From the cell containing the given text, extract its center point as [X, Y] coordinate. 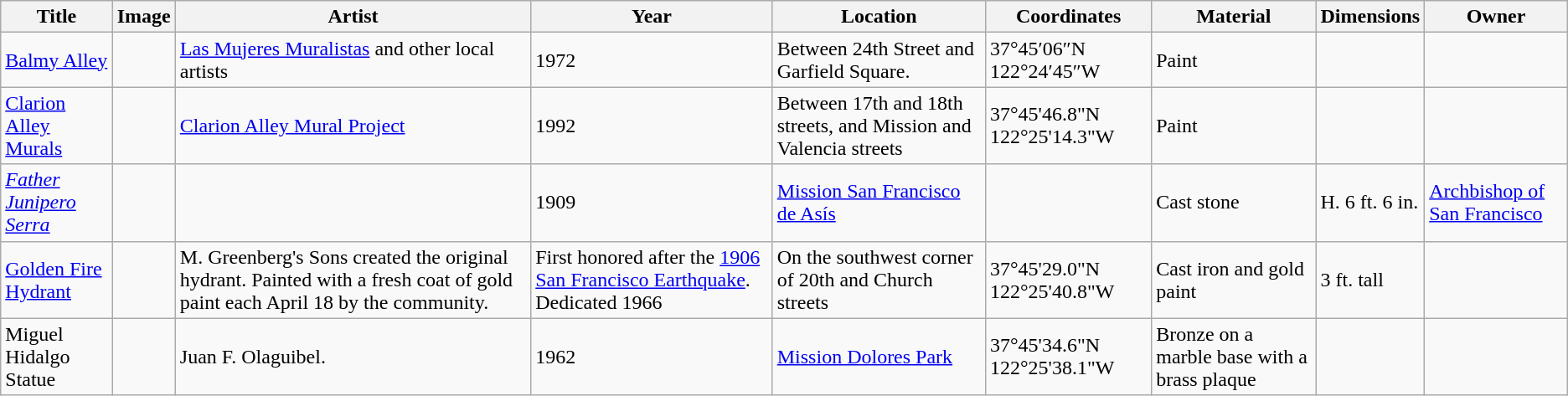
Location [879, 17]
37°45'46.8"N 122°25'14.3"W [1068, 126]
37°45'29.0"N 122°25'40.8"W [1068, 280]
Artist [353, 17]
1909 [652, 203]
37°45′06″N 122°24′45″W [1068, 60]
Clarion Alley Murals [57, 126]
On the southwest corner of 20th and Church streets [879, 280]
Owner [1496, 17]
1992 [652, 126]
H. 6 ft. 6 in. [1370, 203]
Material [1234, 17]
3 ft. tall [1370, 280]
Between 17th and 18th streets, and Mission and Valencia streets [879, 126]
M. Greenberg's Sons created the original hydrant. Painted with a fresh coat of gold paint each April 18 by the community. [353, 280]
1972 [652, 60]
Clarion Alley Mural Project [353, 126]
Balmy Alley [57, 60]
Miguel Hidalgo Statue [57, 357]
37°45'34.6"N 122°25'38.1"W [1068, 357]
Cast iron and gold paint [1234, 280]
Golden Fire Hydrant [57, 280]
Father Junipero Serra [57, 203]
Cast stone [1234, 203]
Las Mujeres Muralistas and other local artists [353, 60]
1962 [652, 357]
Coordinates [1068, 17]
Mission Dolores Park [879, 357]
Archbishop of San Francisco [1496, 203]
Juan F. Olaguibel. [353, 357]
First honored after the 1906 San Francisco Earthquake. Dedicated 1966 [652, 280]
Image [144, 17]
Year [652, 17]
Between 24th Street and Garfield Square. [879, 60]
Dimensions [1370, 17]
Title [57, 17]
Bronze on a marble base with a brass plaque [1234, 357]
Mission San Francisco de Asís [879, 203]
